Detect which cell encompasses the target text, then output its (X, Y) center coordinate. 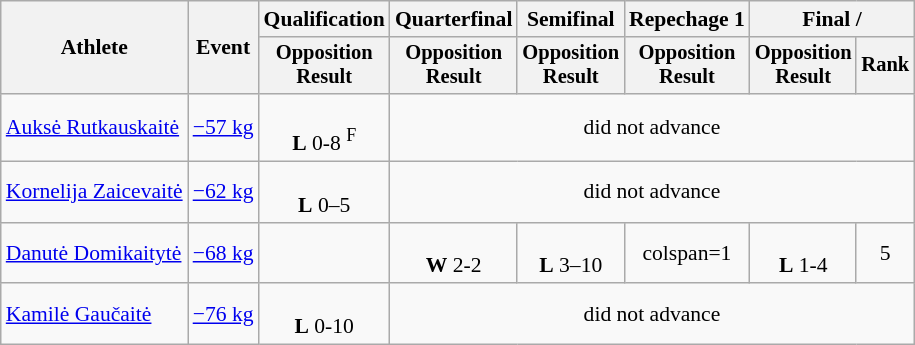
L 0-8 F (324, 128)
Auksė Rutkauskaitė (94, 128)
−57 kg (224, 128)
Quarterfinal (454, 19)
5 (885, 252)
Kornelija Zaicevaitė (94, 192)
Semifinal (570, 19)
Qualification (324, 19)
Rank (885, 66)
Repechage 1 (687, 19)
−62 kg (224, 192)
colspan=1 (687, 252)
L 0–5 (324, 192)
L 0-10 (324, 314)
−68 kg (224, 252)
Danutė Domikaitytė (94, 252)
−76 kg (224, 314)
L 3–10 (570, 252)
Final / (832, 19)
L 1-4 (804, 252)
Event (224, 48)
Athlete (94, 48)
W 2-2 (454, 252)
Kamilė Gaučaitė (94, 314)
